From the cell containing the given text, extract its center point as (X, Y) coordinate. 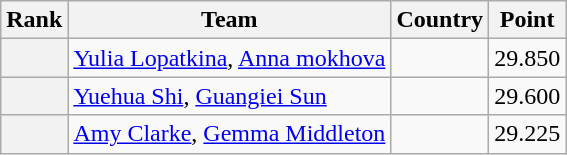
29.225 (528, 134)
Amy Clarke, Gemma Middleton (230, 134)
Point (528, 20)
Rank (34, 20)
29.600 (528, 96)
Yuehua Shi, Guangiei Sun (230, 96)
Country (440, 20)
Team (230, 20)
29.850 (528, 58)
Yulia Lopatkina, Anna mokhova (230, 58)
